From the cell containing the given text, extract its center point as (X, Y) coordinate. 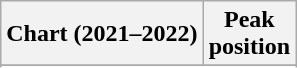
Chart (2021–2022) (102, 34)
Peakposition (249, 34)
